Return [X, Y] of the center of cell containing provided text 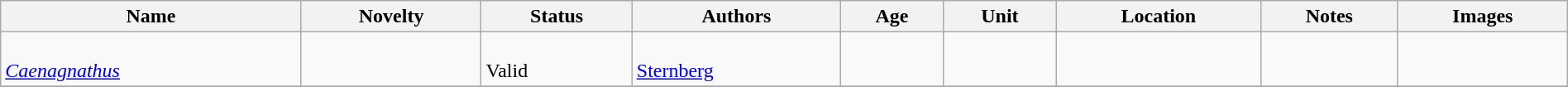
Valid [557, 60]
Novelty [391, 17]
Caenagnathus [151, 60]
Location [1158, 17]
Notes [1329, 17]
Unit [999, 17]
Images [1482, 17]
Age [892, 17]
Status [557, 17]
Sternberg [736, 60]
Authors [736, 17]
Name [151, 17]
